Capture the cell that displays the provided text and extract its (X, Y) central coordinate. 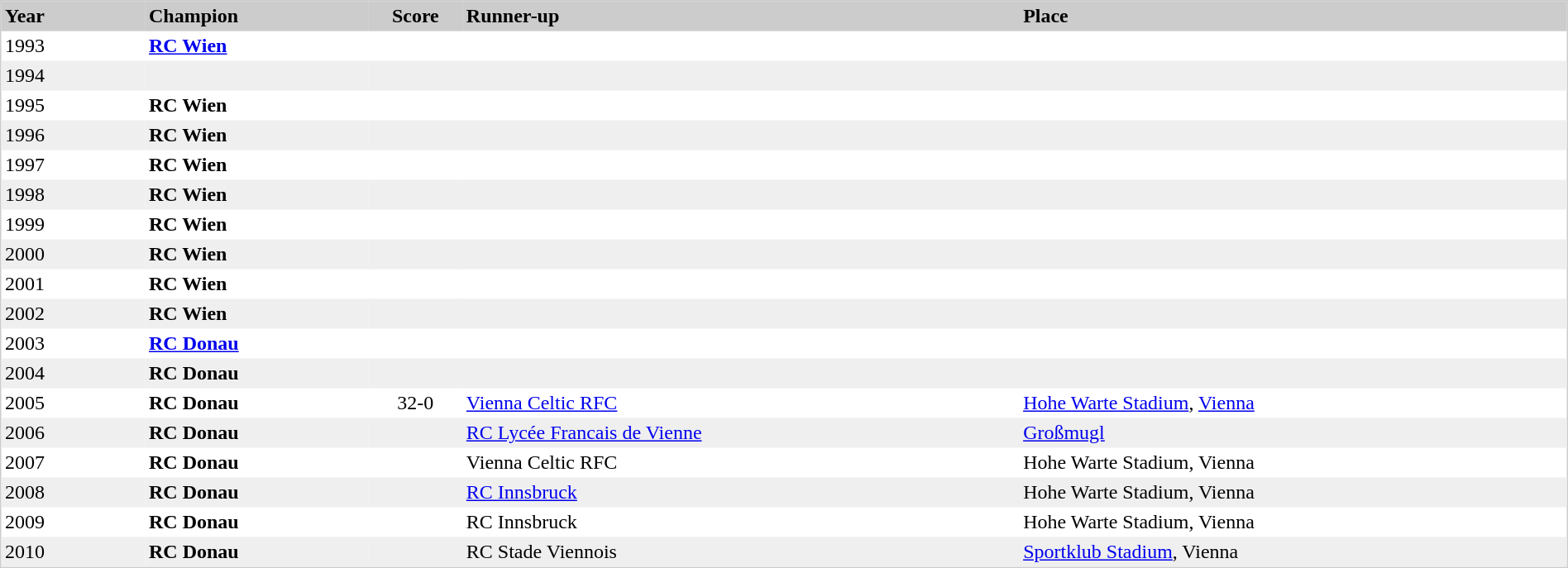
RC Stade Viennois (741, 552)
2000 (74, 255)
2005 (74, 403)
2003 (74, 344)
Year (74, 17)
1997 (74, 165)
Runner-up (741, 17)
Großmugl (1293, 433)
1998 (74, 195)
1995 (74, 106)
1996 (74, 136)
RC Lycée Francais de Vienne (741, 433)
1999 (74, 225)
2009 (74, 523)
2008 (74, 493)
Place (1293, 17)
2004 (74, 374)
2006 (74, 433)
2002 (74, 314)
2007 (74, 463)
1993 (74, 46)
2010 (74, 552)
Score (415, 17)
32-0 (415, 403)
Champion (257, 17)
Sportklub Stadium, Vienna (1293, 552)
2001 (74, 284)
1994 (74, 76)
